Capture the cell that displays the provided text and extract its (x, y) central coordinate. 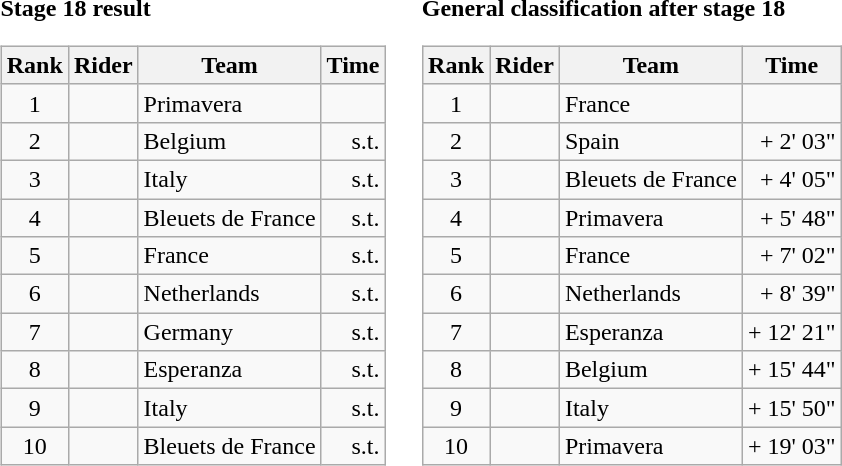
Spain (650, 141)
+ 12' 21" (792, 332)
+ 7' 02" (792, 256)
Germany (230, 332)
+ 15' 50" (792, 408)
+ 2' 03" (792, 141)
+ 15' 44" (792, 370)
+ 4' 05" (792, 179)
+ 5' 48" (792, 217)
+ 19' 03" (792, 446)
+ 8' 39" (792, 294)
